Extract the [X, Y] coordinate from the center of the cell holding the provided text.  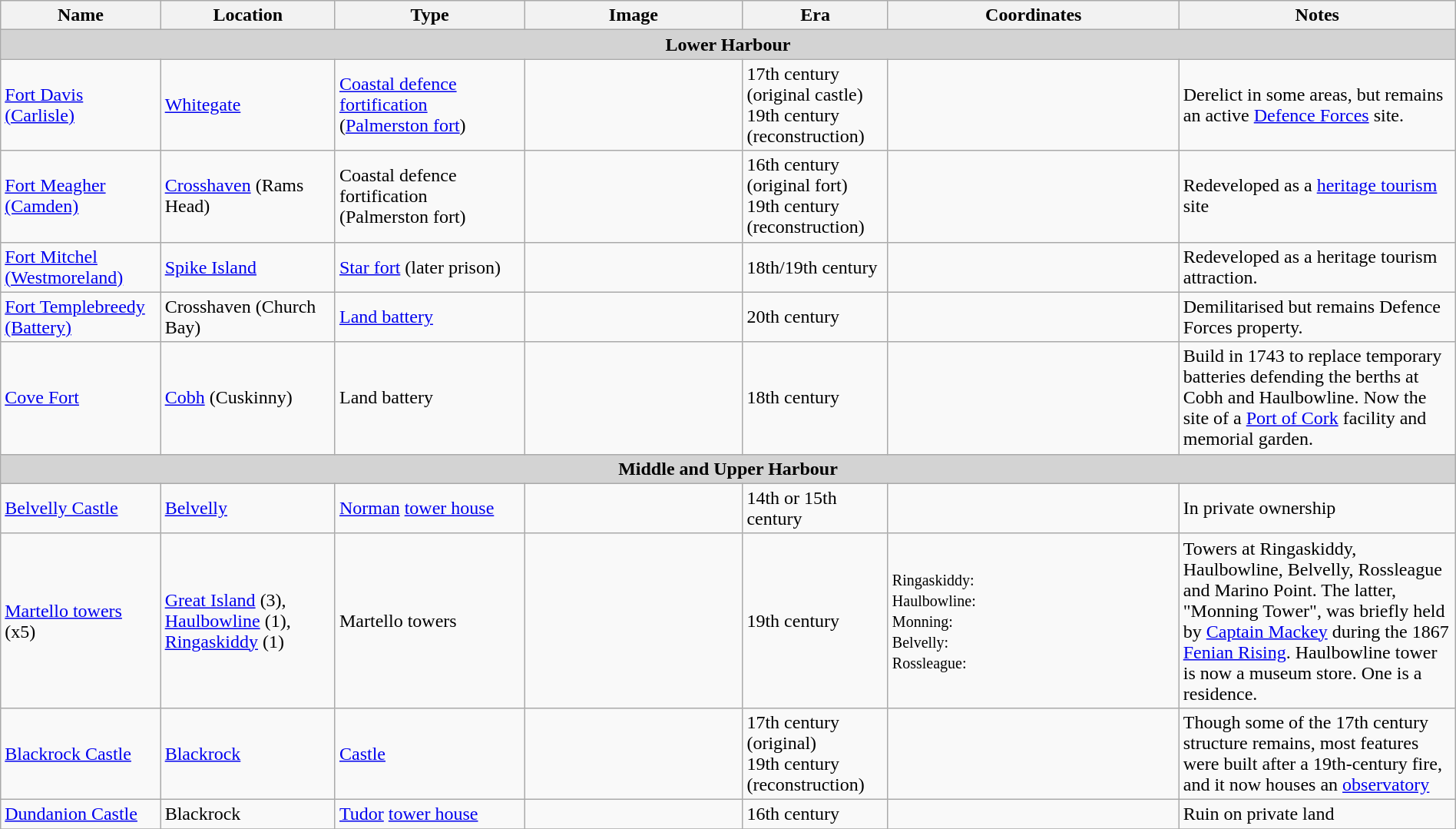
Whitegate [247, 104]
Martello towers [429, 621]
16th century [816, 814]
Spike Island [247, 267]
Fort Mitchel (Westmoreland) [81, 267]
Name [81, 15]
Cobh (Cuskinny) [247, 398]
Great Island (3), Haulbowline (1), Ringaskiddy (1) [247, 621]
18th/19th century [816, 267]
Norman tower house [429, 509]
Redeveloped as a heritage tourism site [1317, 197]
17th century (original castle)19th century (reconstruction) [816, 104]
Blackrock Castle [81, 753]
Derelict in some areas, but remains an active Defence Forces site. [1317, 104]
18th century [816, 398]
Notes [1317, 15]
Star fort (later prison) [429, 267]
Location [247, 15]
Ringaskiddy:Haulbowline:Monning:Belvelly:Rossleague: [1034, 621]
19th century [816, 621]
Middle and Upper Harbour [728, 469]
Belvelly Castle [81, 509]
Redeveloped as a heritage tourism attraction. [1317, 267]
Tudor tower house [429, 814]
Martello towers (x5) [81, 621]
In private ownership [1317, 509]
Crosshaven (Church Bay) [247, 317]
20th century [816, 317]
Castle [429, 753]
Fort Davis (Carlisle) [81, 104]
Belvelly [247, 509]
Cove Fort [81, 398]
17th century (original)19th century (reconstruction) [816, 753]
Fort Meagher (Camden) [81, 197]
Though some of the 17th century structure remains, most features were built after a 19th-century fire, and it now houses an observatory [1317, 753]
Coordinates [1034, 15]
16th century (original fort)19th century (reconstruction) [816, 197]
Dundanion Castle [81, 814]
Crosshaven (Rams Head) [247, 197]
Type [429, 15]
Demilitarised but remains Defence Forces property. [1317, 317]
Fort Templebreedy (Battery) [81, 317]
Image [634, 15]
14th or 15th century [816, 509]
Lower Harbour [728, 45]
Ruin on private land [1317, 814]
Era [816, 15]
